Provide the [X, Y] coordinate of the cell's center where the given text is located.  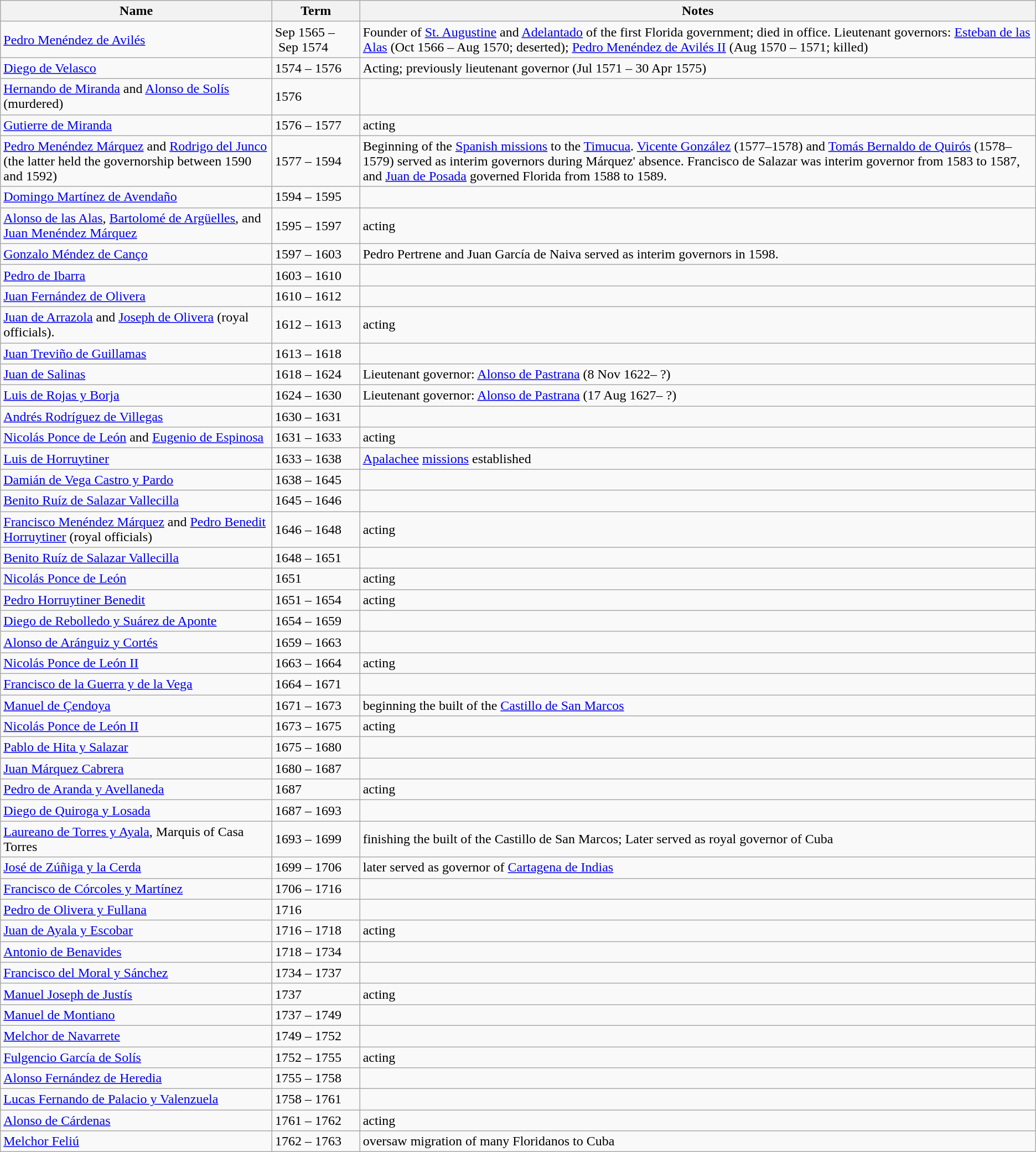
1699 – 1706 [315, 868]
1630 – 1631 [315, 417]
1624 – 1630 [315, 396]
Laureano de Torres y Ayala, Marquis of Casa Torres [136, 839]
Juan de Arrazola and Joseph de Olivera (royal officials). [136, 324]
1576 – 1577 [315, 125]
Nicolás Ponce de León and Eugenio de Espinosa [136, 438]
Pedro Menéndez Márquez and Rodrigo del Junco (the latter held the governorship between 1590 and 1592) [136, 161]
Domingo Martínez de Avendaño [136, 197]
Melchor de Navarrete [136, 1036]
Juan de Ayala y Escobar [136, 931]
1752 – 1755 [315, 1057]
Antonio de Benavides [136, 952]
1755 – 1758 [315, 1078]
1716 – 1718 [315, 931]
Nicolás Ponce de León [136, 579]
Andrés Rodríguez de Villegas [136, 417]
Luis de Rojas y Borja [136, 396]
Francisco de la Guerra y de la Vega [136, 684]
1680 – 1687 [315, 769]
1595 – 1597 [315, 226]
Alonso Fernández de Heredia [136, 1078]
1749 – 1752 [315, 1036]
1638 – 1645 [315, 480]
José de Zúñiga y la Cerda [136, 868]
1671 – 1673 [315, 705]
1603 – 1610 [315, 275]
Apalachee missions established [697, 459]
Pedro Horruytiner Benedit [136, 600]
oversaw migration of many Floridanos to Cuba [697, 1141]
Notes [697, 11]
1716 [315, 910]
1610 – 1612 [315, 296]
1646 – 1648 [315, 529]
1758 – 1761 [315, 1099]
1737 – 1749 [315, 1015]
Juan Márquez Cabrera [136, 769]
1761 – 1762 [315, 1120]
Gonzalo Méndez de Canço [136, 254]
1597 – 1603 [315, 254]
1706 – 1716 [315, 889]
1673 – 1675 [315, 727]
Damián de Vega Castro y Pardo [136, 480]
1737 [315, 994]
1654 – 1659 [315, 621]
1645 – 1646 [315, 501]
Alonso de Cárdenas [136, 1120]
1574 – 1576 [315, 68]
Diego de Velasco [136, 68]
Hernando de Miranda and Alonso de Solís (murdered) [136, 96]
Francisco Menéndez Márquez and Pedro Benedit Horruytiner (royal officials) [136, 529]
1648 – 1651 [315, 558]
1594 – 1595 [315, 197]
Acting; previously lieutenant governor (Jul 1571 – 30 Apr 1575) [697, 68]
Juan de Salinas [136, 375]
beginning the built of the Castillo de San Marcos [697, 705]
1577 – 1594 [315, 161]
1693 – 1699 [315, 839]
1663 – 1664 [315, 663]
1618 – 1624 [315, 375]
Juan Fernández de Olivera [136, 296]
Pedro de Olivera y Fullana [136, 910]
Alonso de Aránguiz y Cortés [136, 642]
Alonso de las Alas, Bartolomé de Argüelles, and Juan Menéndez Márquez [136, 226]
Gutierre de Miranda [136, 125]
Melchor Feliú [136, 1141]
Pedro de Aranda y Avellaneda [136, 790]
Luis de Horruytiner [136, 459]
1675 – 1680 [315, 748]
Lucas Fernando de Palacio y Valenzuela [136, 1099]
Manuel Joseph de Justís [136, 994]
Pablo de Hita y Salazar [136, 748]
1576 [315, 96]
Pedro Pertrene and Juan García de Naiva served as interim governors in 1598. [697, 254]
1664 – 1671 [315, 684]
1734 – 1737 [315, 973]
1612 – 1613 [315, 324]
1687 [315, 790]
Diego de Rebolledo y Suárez de Aponte [136, 621]
Pedro de Ibarra [136, 275]
1687 – 1693 [315, 811]
Diego de Quiroga y Losada [136, 811]
finishing the built of the Castillo de San Marcos; Later served as royal governor of Cuba [697, 839]
Term [315, 11]
Manuel de Montiano [136, 1015]
Juan Treviño de Guillamas [136, 354]
Sep 1565 – Sep 1574 [315, 40]
1613 – 1618 [315, 354]
Name [136, 11]
1659 – 1663 [315, 642]
Lieutenant governor: Alonso de Pastrana (17 Aug 1627– ?) [697, 396]
Lieutenant governor: Alonso de Pastrana (8 Nov 1622– ?) [697, 375]
1651 [315, 579]
Francisco de Córcoles y Martínez [136, 889]
1631 – 1633 [315, 438]
Manuel de Çendoya [136, 705]
Francisco del Moral y Sánchez [136, 973]
Fulgencio García de Solís [136, 1057]
Pedro Menéndez de Avilés [136, 40]
1651 – 1654 [315, 600]
1762 – 1763 [315, 1141]
later served as governor of Cartagena de Indias [697, 868]
1718 – 1734 [315, 952]
1633 – 1638 [315, 459]
